Extract the (x, y) coordinate from the center of the cell holding the provided text.  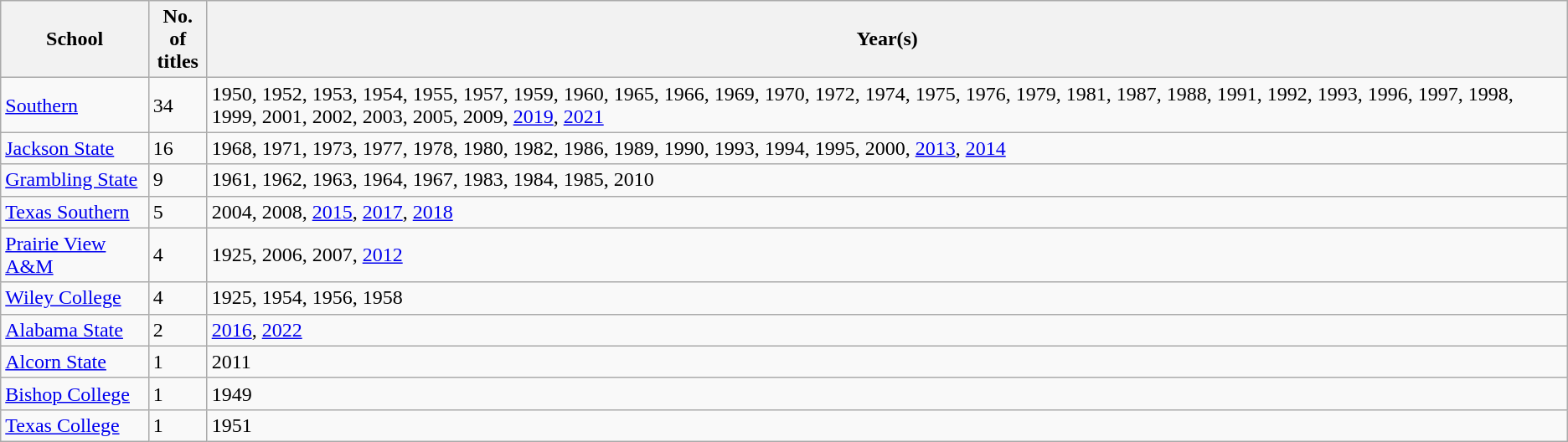
Alabama State (75, 330)
Texas Southern (75, 212)
Grambling State (75, 180)
Jackson State (75, 148)
1951 (887, 425)
Bishop College (75, 393)
Alcorn State (75, 362)
2011 (887, 362)
1925, 1954, 1956, 1958 (887, 298)
Year(s) (887, 39)
1949 (887, 393)
2004, 2008, 2015, 2017, 2018 (887, 212)
No. oftitles (178, 39)
1961, 1962, 1963, 1964, 1967, 1983, 1984, 1985, 2010 (887, 180)
5 (178, 212)
2 (178, 330)
9 (178, 180)
2016, 2022 (887, 330)
16 (178, 148)
1968, 1971, 1973, 1977, 1978, 1980, 1982, 1986, 1989, 1990, 1993, 1994, 1995, 2000, 2013, 2014 (887, 148)
1925, 2006, 2007, 2012 (887, 254)
Wiley College (75, 298)
School (75, 39)
34 (178, 105)
Southern (75, 105)
Prairie View A&M (75, 254)
Texas College (75, 425)
